For the text-containing cell, return its midpoint in (X, Y) coordinate format. 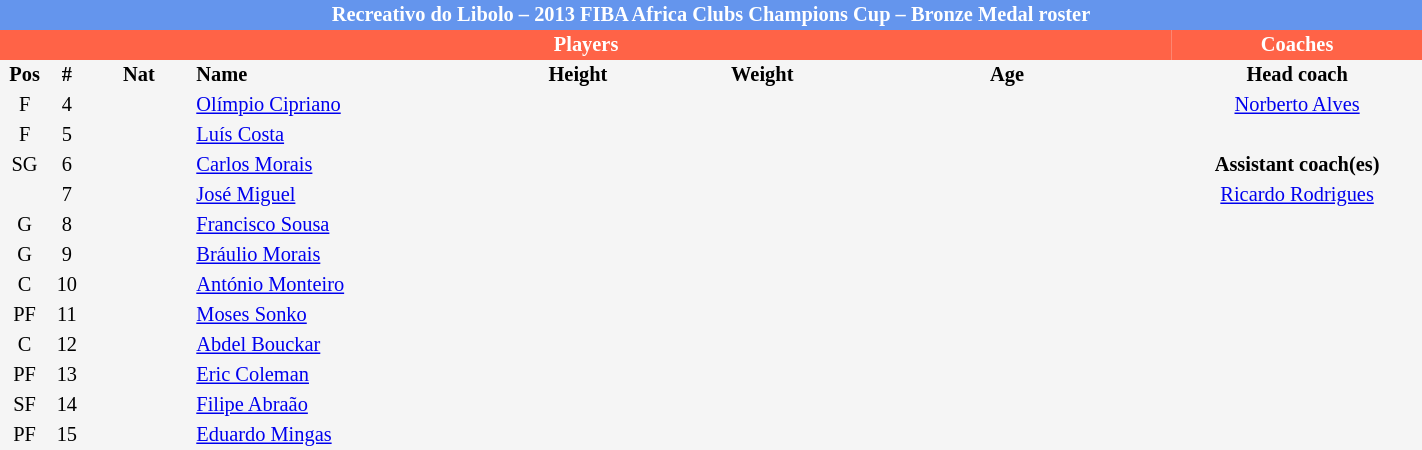
Bráulio Morais (333, 255)
Recreativo do Libolo – 2013 FIBA Africa Clubs Champions Cup – Bronze Medal roster (711, 15)
Name (333, 75)
4 (66, 105)
Weight (762, 75)
Eduardo Mingas (333, 435)
Abdel Bouckar (333, 345)
Moses Sonko (333, 315)
Eric Coleman (333, 375)
Players (586, 45)
SG (24, 165)
Ricardo Rodrigues (1297, 195)
5 (66, 135)
Norberto Alves (1297, 105)
José Miguel (333, 195)
10 (66, 285)
13 (66, 375)
# (66, 75)
6 (66, 165)
Carlos Morais (333, 165)
7 (66, 195)
Nat (140, 75)
9 (66, 255)
Olímpio Cipriano (333, 105)
15 (66, 435)
Francisco Sousa (333, 225)
Head coach (1297, 75)
Filipe Abraão (333, 405)
8 (66, 225)
Luís Costa (333, 135)
SF (24, 405)
11 (66, 315)
Age (1007, 75)
Assistant coach(es) (1297, 165)
Coaches (1297, 45)
Height (578, 75)
14 (66, 405)
Pos (24, 75)
12 (66, 345)
António Monteiro (333, 285)
